Identify which cell holds the provided text, then report its (X, Y) central coordinate. 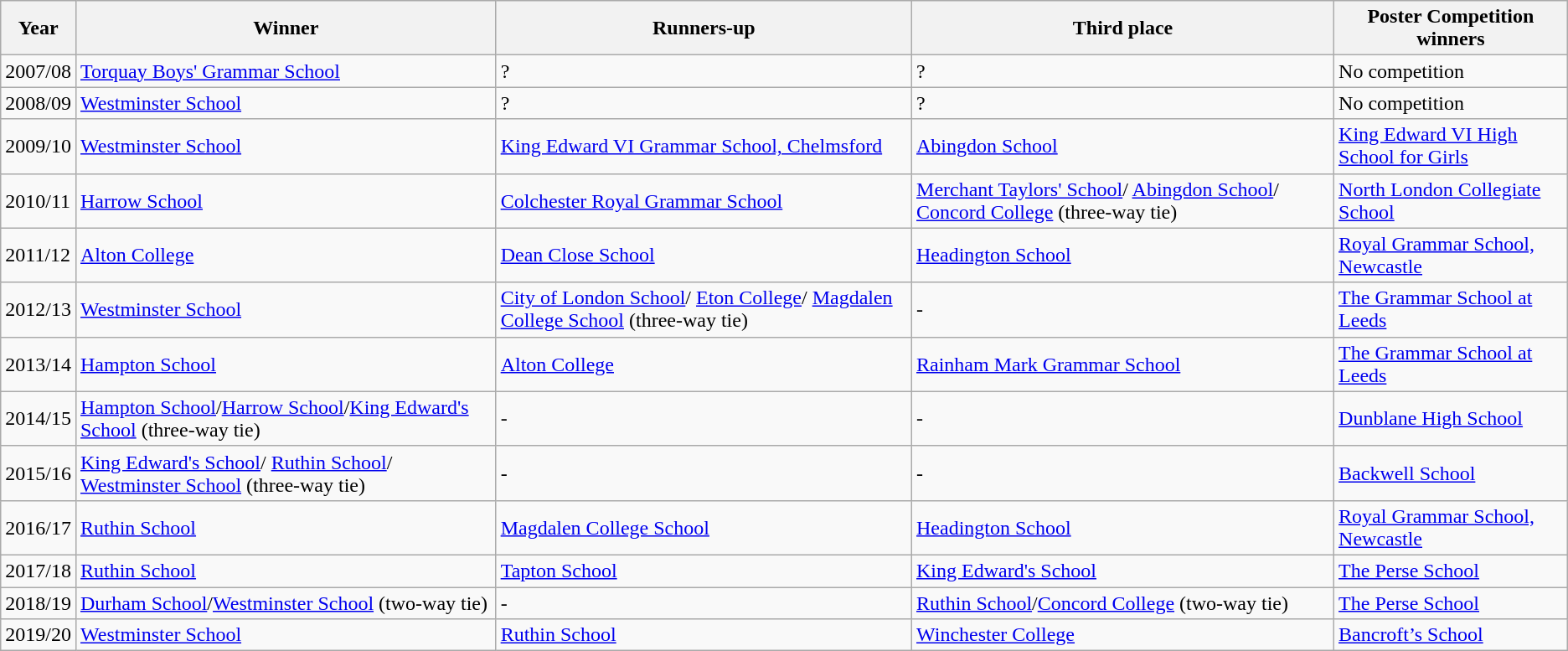
Magdalen College School (704, 528)
Ruthin School/Concord College (two-way tie) (1123, 602)
2017/18 (39, 571)
2012/13 (39, 310)
North London Collegiate School (1451, 201)
Merchant Taylors' School/ Abingdon School/ Concord College (three-way tie) (1123, 201)
Third place (1123, 28)
2015/16 (39, 473)
Hampton School/Harrow School/King Edward's School (three-way tie) (286, 419)
Torquay Boys' Grammar School (286, 71)
King Edward VI Grammar School, Chelmsford (704, 146)
Tapton School (704, 571)
2013/14 (39, 364)
Abingdon School (1123, 146)
2016/17 (39, 528)
King Edward's School/ Ruthin School/ Westminster School (three-way tie) (286, 473)
2014/15 (39, 419)
2011/12 (39, 255)
Backwell School (1451, 473)
Year (39, 28)
Dunblane High School (1451, 419)
Hampton School (286, 364)
Durham School/Westminster School (two-way tie) (286, 602)
Colchester Royal Grammar School (704, 201)
City of London School/ Eton College/ Magdalen College School (three-way tie) (704, 310)
Winchester College (1123, 635)
Dean Close School (704, 255)
2018/19 (39, 602)
Runners-up (704, 28)
2019/20 (39, 635)
King Edward's School (1123, 571)
2007/08 (39, 71)
Rainham Mark Grammar School (1123, 364)
2009/10 (39, 146)
Harrow School (286, 201)
King Edward VI High School for Girls (1451, 146)
Poster Competition winners (1451, 28)
Bancroft’s School (1451, 635)
Winner (286, 28)
2008/09 (39, 103)
2010/11 (39, 201)
